Output the (x, y) coordinate of the center of the cell containing the given text.  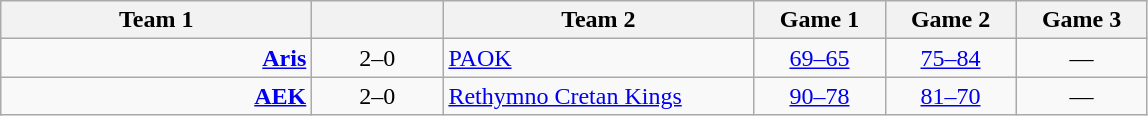
90–78 (820, 96)
Team 2 (598, 20)
69–65 (820, 58)
Game 2 (950, 20)
75–84 (950, 58)
Game 3 (1082, 20)
Team 1 (156, 20)
Rethymno Cretan Kings (598, 96)
PAOK (598, 58)
Game 1 (820, 20)
AEK (156, 96)
81–70 (950, 96)
Aris (156, 58)
